Locate the cell with the specified text and output its [x, y] center coordinate. 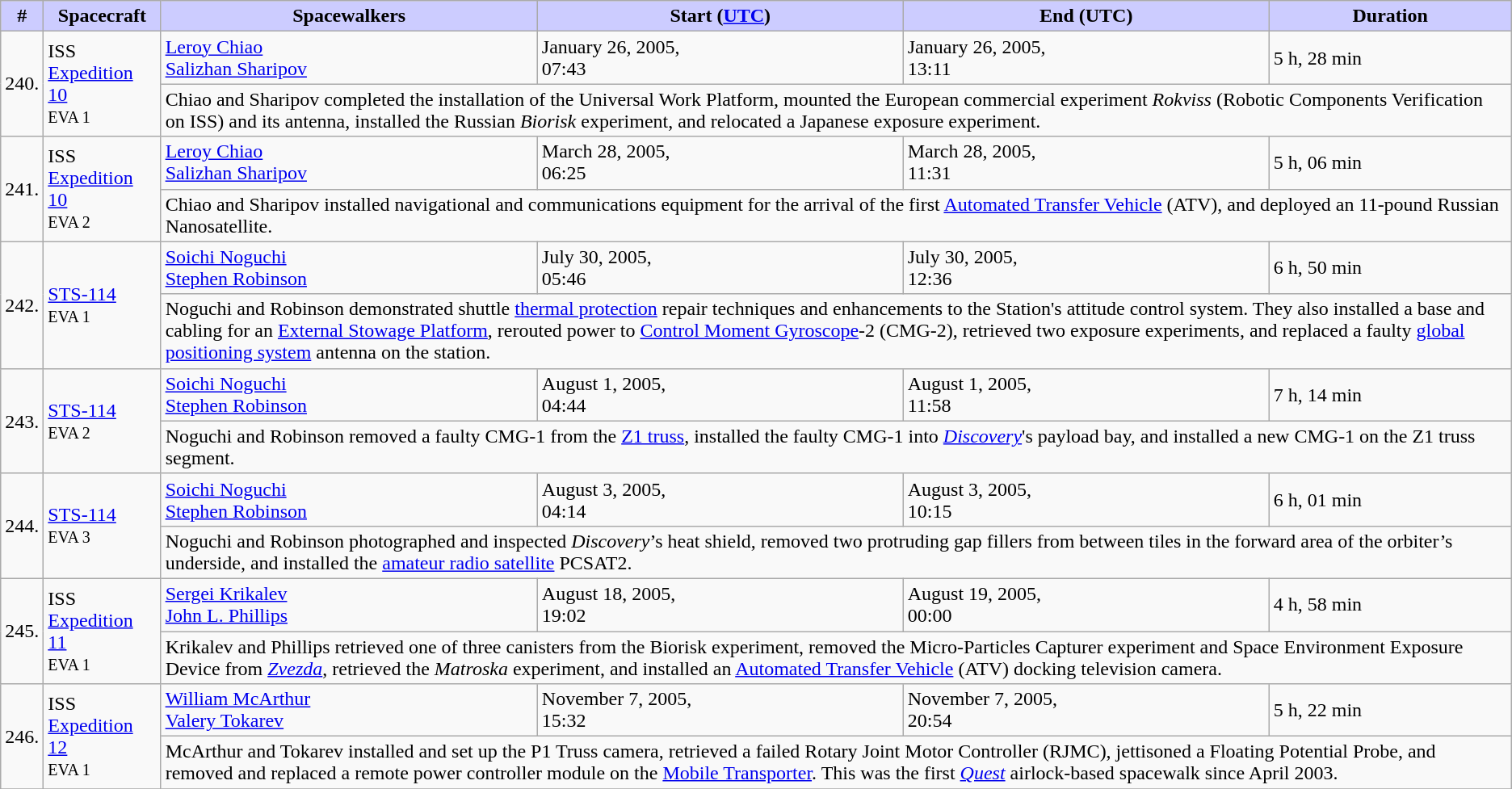
March 28, 2005, 06:25 [720, 163]
ISS Expedition 10EVA 2 [102, 189]
End (UTC) [1086, 16]
August 3, 2005, 04:14 [720, 499]
STS-114EVA 3 [102, 526]
4 h, 58 min [1390, 604]
ISS Expedition 12EVA 1 [102, 737]
Start (UTC) [720, 16]
August 18, 2005, 19:02 [720, 604]
August 1, 2005, 04:44 [720, 394]
244. [23, 526]
January 26, 2005, 13:11 [1086, 58]
November 7, 2005, 20:54 [1086, 711]
Duration [1390, 16]
STS-114EVA 2 [102, 421]
March 28, 2005, 11:31 [1086, 163]
November 7, 2005, 15:32 [720, 711]
Spacewalkers [349, 16]
STS-114EVA 1 [102, 305]
July 30, 2005, 05:46 [720, 268]
William McArthur Valery Tokarev [349, 711]
6 h, 01 min [1390, 499]
241. [23, 189]
August 1, 2005, 11:58 [1086, 394]
# [23, 16]
5 h, 06 min [1390, 163]
242. [23, 305]
6 h, 50 min [1390, 268]
5 h, 22 min [1390, 711]
ISS Expedition 10EVA 1 [102, 84]
240. [23, 84]
7 h, 14 min [1390, 394]
245. [23, 631]
ISS Expedition 11EVA 1 [102, 631]
August 19, 2005, 00:00 [1086, 604]
Sergei Krikalev John L. Phillips [349, 604]
January 26, 2005, 07:43 [720, 58]
August 3, 2005, 10:15 [1086, 499]
246. [23, 737]
5 h, 28 min [1390, 58]
243. [23, 421]
July 30, 2005, 12:36 [1086, 268]
Spacecraft [102, 16]
